Return the [X, Y] coordinate for the center point of the cell that contains the specified text.  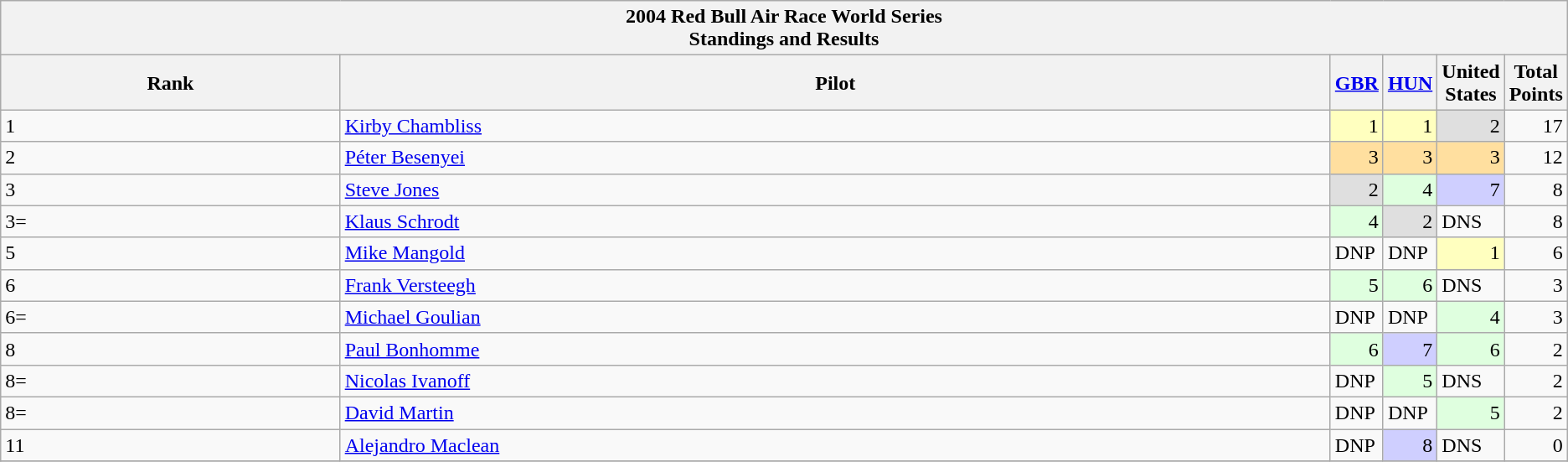
Michael Goulian [835, 317]
Paul Bonhomme [835, 349]
HUN [1410, 82]
Klaus Schrodt [835, 221]
Frank Versteegh [835, 285]
United States [1471, 82]
Steve Jones [835, 189]
Pilot [835, 82]
Nicolas Ivanoff [835, 381]
Total Points [1536, 82]
Mike Mangold [835, 253]
Kirby Chambliss [835, 126]
11 [171, 445]
Rank [171, 82]
3= [171, 221]
6= [171, 317]
Alejandro Maclean [835, 445]
17 [1536, 126]
GBR [1357, 82]
0 [1536, 445]
Péter Besenyei [835, 158]
12 [1536, 158]
2004 Red Bull Air Race World SeriesStandings and Results [784, 29]
David Martin [835, 413]
